Search for the cell housing the specified text and yield its [x, y] center coordinate. 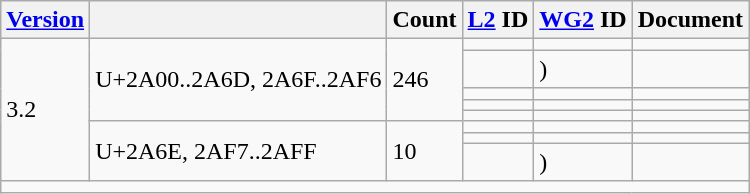
U+2A6E, 2AF7..2AFF [238, 151]
3.2 [46, 110]
U+2A00..2A6D, 2A6F..2AF6 [238, 80]
Document [690, 20]
WG2 ID [583, 20]
L2 ID [498, 20]
Count [424, 20]
10 [424, 151]
Version [46, 20]
246 [424, 80]
